Scan for the cell matching the given text and deliver its (x, y) coordinate at center. 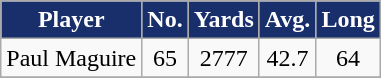
64 (348, 58)
Avg. (288, 20)
Player (72, 20)
Paul Maguire (72, 58)
Yards (224, 20)
2777 (224, 58)
No. (165, 20)
65 (165, 58)
42.7 (288, 58)
Long (348, 20)
